Detect which cell encompasses the target text, then output its [X, Y] center coordinate. 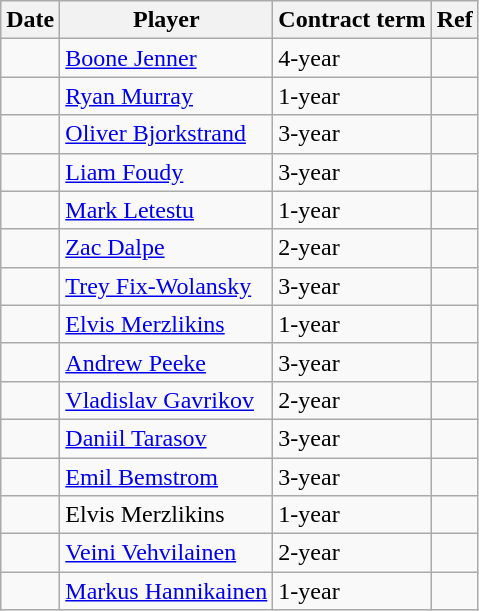
Contract term [352, 20]
Ryan Murray [166, 96]
Vladislav Gavrikov [166, 400]
Player [166, 20]
Mark Letestu [166, 210]
Date [30, 20]
Zac Dalpe [166, 248]
Boone Jenner [166, 58]
4-year [352, 58]
Trey Fix-Wolansky [166, 286]
Markus Hannikainen [166, 591]
Oliver Bjorkstrand [166, 134]
Emil Bemstrom [166, 477]
Ref [454, 20]
Daniil Tarasov [166, 438]
Veini Vehvilainen [166, 553]
Andrew Peeke [166, 362]
Liam Foudy [166, 172]
